Provide the [x, y] coordinate of the cell's center where the given text is located.  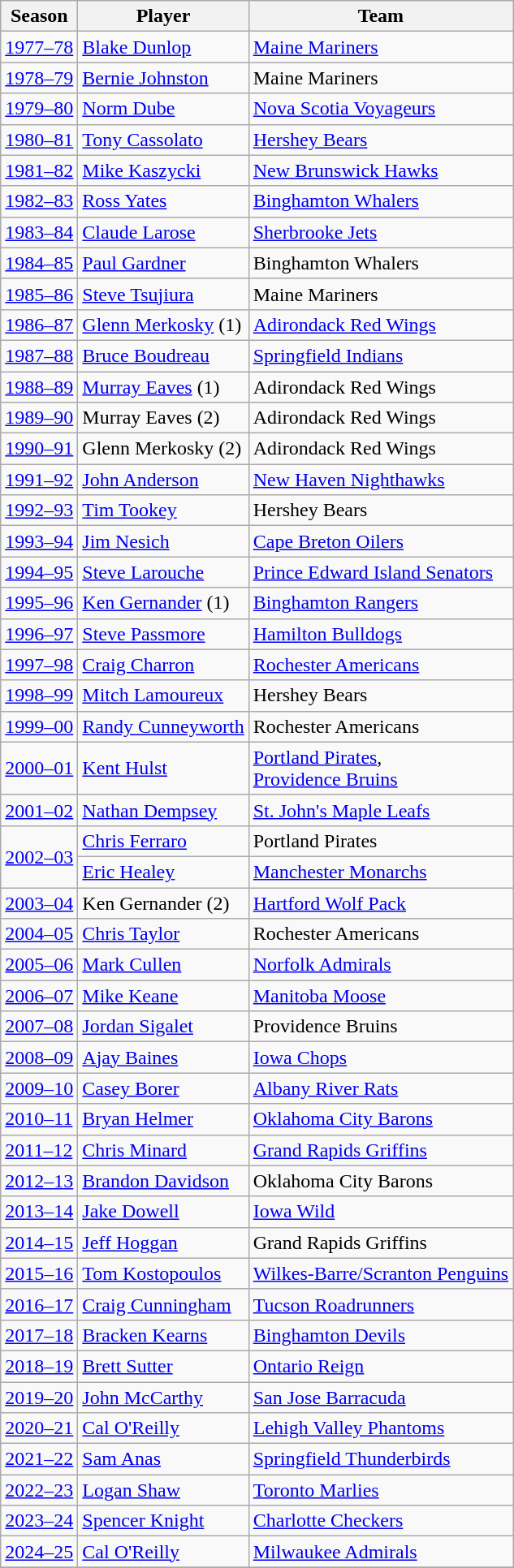
New Haven Nighthawks [380, 480]
2024–25 [39, 1552]
Jake Dowell [163, 1212]
Iowa Chops [380, 1058]
2011–12 [39, 1150]
Paul Gardner [163, 263]
2014–15 [39, 1243]
1990–91 [39, 449]
Ajay Baines [163, 1058]
Mitch Lamoureux [163, 696]
1981–82 [39, 170]
1982–83 [39, 201]
St. John's Maple Leafs [380, 810]
Ross Yates [163, 201]
2023–24 [39, 1521]
Binghamton Rangers [380, 603]
Casey Borer [163, 1088]
Manitoba Moose [380, 996]
Bracken Kearns [163, 1335]
1991–92 [39, 480]
Norfolk Admirals [380, 965]
1999–00 [39, 726]
Mike Kaszycki [163, 170]
Season [39, 16]
Hamilton Bulldogs [380, 634]
1979–80 [39, 109]
2000–01 [39, 768]
2020–21 [39, 1428]
2022–23 [39, 1490]
2004–05 [39, 934]
Toronto Marlies [380, 1490]
2005–06 [39, 965]
Craig Charron [163, 665]
1993–94 [39, 541]
Nova Scotia Voyageurs [380, 109]
1989–90 [39, 418]
Bruce Boudreau [163, 355]
Tucson Roadrunners [380, 1304]
Hartford Wolf Pack [380, 903]
Charlotte Checkers [380, 1521]
Manchester Monarchs [380, 872]
1978–79 [39, 78]
1983–84 [39, 232]
Sam Anas [163, 1459]
Tim Tookey [163, 510]
1988–89 [39, 387]
Eric Healey [163, 872]
Murray Eaves (2) [163, 418]
Norm Dube [163, 109]
2001–02 [39, 810]
Murray Eaves (1) [163, 387]
2007–08 [39, 1027]
Kent Hulst [163, 768]
Tom Kostopoulos [163, 1273]
Chris Taylor [163, 934]
2013–14 [39, 1212]
Brett Sutter [163, 1366]
Ken Gernander (1) [163, 603]
Springfield Thunderbirds [380, 1459]
Springfield Indians [380, 355]
Spencer Knight [163, 1521]
Albany River Rats [380, 1088]
Jeff Hoggan [163, 1243]
Bernie Johnston [163, 78]
John Anderson [163, 480]
Chris Minard [163, 1150]
Player [163, 16]
Wilkes-Barre/Scranton Penguins [380, 1273]
Bryan Helmer [163, 1119]
Steve Larouche [163, 572]
Team [380, 16]
Claude Larose [163, 232]
2010–11 [39, 1119]
Milwaukee Admirals [380, 1552]
Portland Pirates,Providence Bruins [380, 768]
1987–88 [39, 355]
2018–19 [39, 1366]
Steve Passmore [163, 634]
1996–97 [39, 634]
1985–86 [39, 294]
Ken Gernander (2) [163, 903]
Lehigh Valley Phantoms [380, 1428]
2006–07 [39, 996]
Mike Keane [163, 996]
1997–98 [39, 665]
2002–03 [39, 856]
Steve Tsujiura [163, 294]
Brandon Davidson [163, 1181]
Nathan Dempsey [163, 810]
2009–10 [39, 1088]
2015–16 [39, 1273]
2003–04 [39, 903]
Glenn Merkosky (2) [163, 449]
Jordan Sigalet [163, 1027]
Portland Pirates [380, 841]
Chris Ferraro [163, 841]
1977–78 [39, 47]
Iowa Wild [380, 1212]
Glenn Merkosky (1) [163, 325]
2019–20 [39, 1397]
1992–93 [39, 510]
1980–81 [39, 140]
Jim Nesich [163, 541]
1984–85 [39, 263]
Ontario Reign [380, 1366]
1986–87 [39, 325]
1994–95 [39, 572]
New Brunswick Hawks [380, 170]
Binghamton Devils [380, 1335]
Logan Shaw [163, 1490]
2017–18 [39, 1335]
2012–13 [39, 1181]
2016–17 [39, 1304]
Tony Cassolato [163, 140]
Providence Bruins [380, 1027]
Mark Cullen [163, 965]
2021–22 [39, 1459]
2008–09 [39, 1058]
San Jose Barracuda [380, 1397]
1995–96 [39, 603]
Craig Cunningham [163, 1304]
Randy Cunneyworth [163, 726]
John McCarthy [163, 1397]
1998–99 [39, 696]
Cape Breton Oilers [380, 541]
Sherbrooke Jets [380, 232]
Blake Dunlop [163, 47]
Prince Edward Island Senators [380, 572]
